Return the (x, y) coordinate for the center point of the cell that contains the specified text.  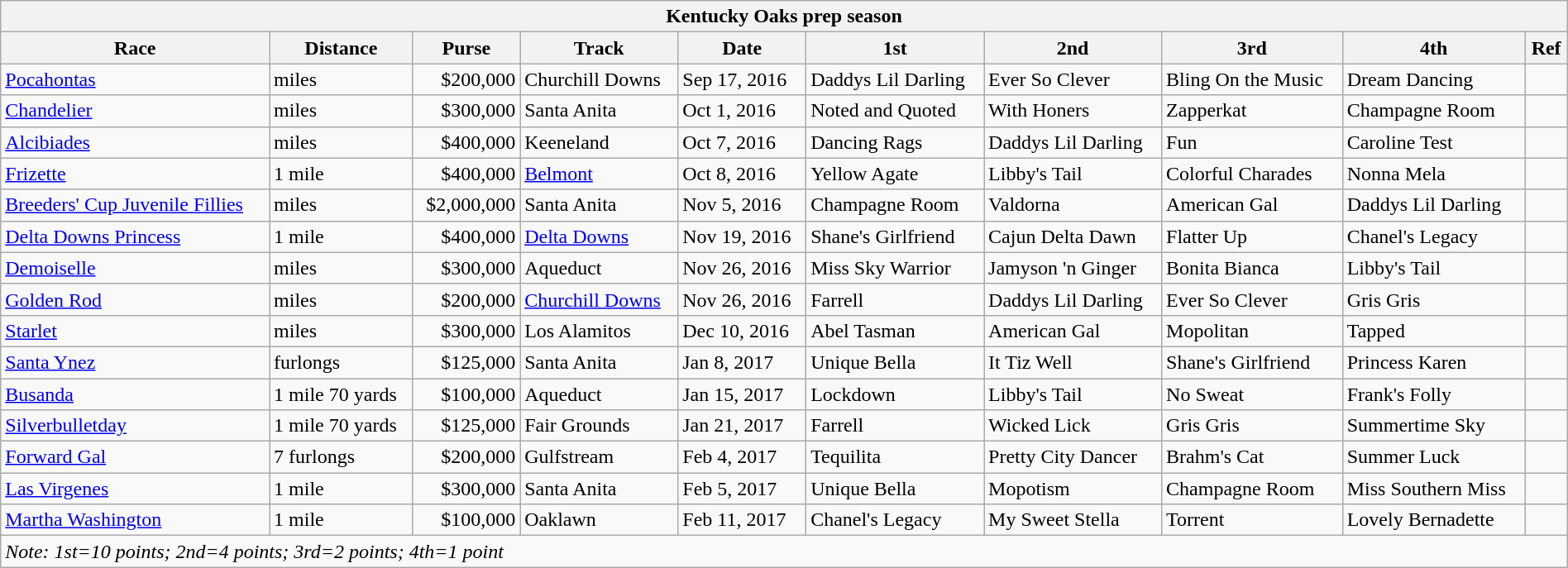
Princess Karen (1434, 362)
Pocahontas (136, 79)
Miss Sky Warrior (895, 268)
Sep 17, 2016 (743, 79)
Belmont (599, 174)
Purse (466, 48)
2nd (1073, 48)
Summer Luck (1434, 457)
7 furlongs (342, 457)
Dream Dancing (1434, 79)
Fun (1252, 142)
Silverbulletday (136, 426)
Nonna Mela (1434, 174)
Forward Gal (136, 457)
Flatter Up (1252, 236)
Jan 21, 2017 (743, 426)
Lockdown (895, 394)
Race (136, 48)
Feb 4, 2017 (743, 457)
4th (1434, 48)
Frizette (136, 174)
Colorful Charades (1252, 174)
Las Virgenes (136, 489)
Torrent (1252, 520)
Bonita Bianca (1252, 268)
Oct 7, 2016 (743, 142)
Starlet (136, 331)
Noted and Quoted (895, 111)
Date (743, 48)
Pretty City Dancer (1073, 457)
Golden Rod (136, 299)
Oct 1, 2016 (743, 111)
Delta Downs (599, 236)
Santa Ynez (136, 362)
Nov 5, 2016 (743, 205)
Keeneland (599, 142)
Caroline Test (1434, 142)
Ref (1546, 48)
Jan 15, 2017 (743, 394)
Jan 8, 2017 (743, 362)
1st (895, 48)
With Honers (1073, 111)
Bling On the Music (1252, 79)
Mopotism (1073, 489)
Yellow Agate (895, 174)
Gulfstream (599, 457)
Note: 1st=10 points; 2nd=4 points; 3rd=2 points; 4th=1 point (784, 551)
Valdorna (1073, 205)
Nov 19, 2016 (743, 236)
Mopolitan (1252, 331)
Kentucky Oaks prep season (784, 17)
Wicked Lick (1073, 426)
Zapperkat (1252, 111)
Distance (342, 48)
My Sweet Stella (1073, 520)
Tequilita (895, 457)
Feb 11, 2017 (743, 520)
It Tiz Well (1073, 362)
$2,000,000 (466, 205)
3rd (1252, 48)
Track (599, 48)
Miss Southern Miss (1434, 489)
Dec 10, 2016 (743, 331)
Los Alamitos (599, 331)
No Sweat (1252, 394)
Breeders' Cup Juvenile Fillies (136, 205)
Oct 8, 2016 (743, 174)
Abel Tasman (895, 331)
Feb 5, 2017 (743, 489)
Summertime Sky (1434, 426)
Jamyson 'n Ginger (1073, 268)
Fair Grounds (599, 426)
Brahm's Cat (1252, 457)
Tapped (1434, 331)
Oaklawn (599, 520)
Frank's Folly (1434, 394)
Lovely Bernadette (1434, 520)
Cajun Delta Dawn (1073, 236)
Demoiselle (136, 268)
Dancing Rags (895, 142)
Alcibiades (136, 142)
Delta Downs Princess (136, 236)
Martha Washington (136, 520)
Busanda (136, 394)
furlongs (342, 362)
Chandelier (136, 111)
